Identify which cell holds the provided text, then report its [X, Y] central coordinate. 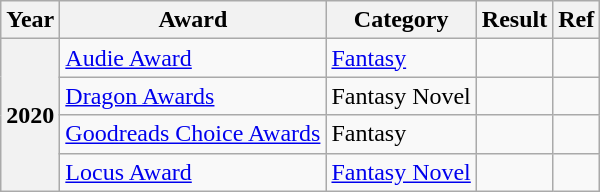
Category [401, 20]
Result [514, 20]
Award [193, 20]
Ref [576, 20]
Year [30, 20]
Dragon Awards [193, 96]
Locus Award [193, 172]
2020 [30, 115]
Audie Award [193, 58]
Goodreads Choice Awards [193, 134]
